Provide the [x, y] coordinate of the cell's center where the given text is located.  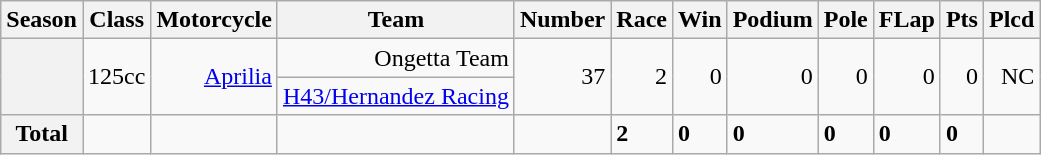
NC [1011, 77]
125cc [116, 77]
Team [396, 20]
Season [42, 20]
FLap [906, 20]
Pts [962, 20]
Win [700, 20]
Class [116, 20]
Race [642, 20]
Plcd [1011, 20]
Number [562, 20]
37 [562, 77]
Motorcycle [214, 20]
Pole [846, 20]
H43/Hernandez Racing [396, 96]
Podium [772, 20]
Total [42, 134]
Ongetta Team [396, 58]
Aprilia [214, 77]
